Pinpoint the cell where the given text exists, returning its [X, Y] midpoint coordinate. 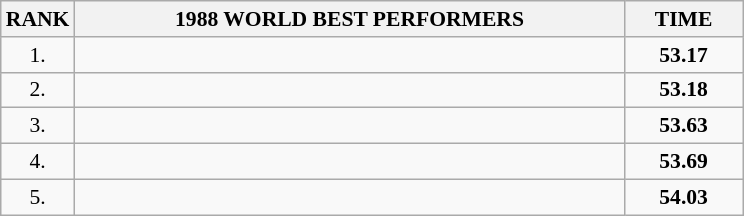
54.03 [684, 197]
4. [38, 162]
53.69 [684, 162]
2. [38, 90]
3. [38, 126]
53.17 [684, 55]
1988 WORLD BEST PERFORMERS [349, 19]
53.18 [684, 90]
TIME [684, 19]
RANK [38, 19]
53.63 [684, 126]
5. [38, 197]
1. [38, 55]
